Scan for the cell matching the given text and deliver its (x, y) coordinate at center. 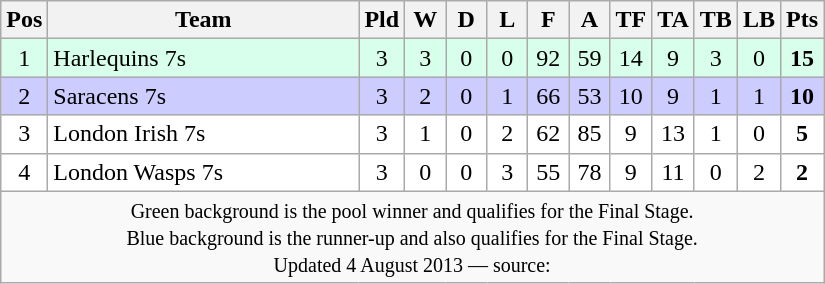
85 (590, 134)
Saracens 7s (204, 96)
Team (204, 20)
L (508, 20)
Pld (382, 20)
Harlequins 7s (204, 58)
Pts (802, 20)
London Wasps 7s (204, 172)
F (548, 20)
15 (802, 58)
13 (674, 134)
11 (674, 172)
London Irish 7s (204, 134)
5 (802, 134)
TF (631, 20)
92 (548, 58)
A (590, 20)
59 (590, 58)
D (466, 20)
53 (590, 96)
78 (590, 172)
4 (24, 172)
66 (548, 96)
TB (716, 20)
62 (548, 134)
W (426, 20)
Pos (24, 20)
55 (548, 172)
LB (758, 20)
14 (631, 58)
TA (674, 20)
